For the text-containing cell, return its midpoint in (x, y) coordinate format. 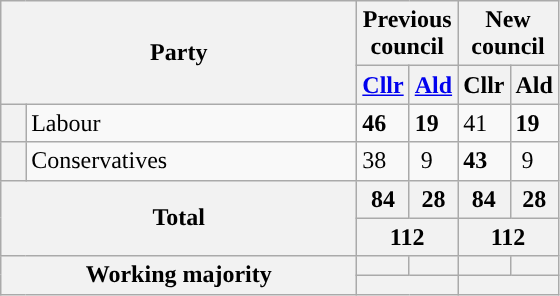
Labour (192, 123)
38 (383, 161)
46 (383, 123)
New council (508, 34)
Working majority (179, 275)
Previous council (408, 34)
Conservatives (192, 161)
Party (179, 52)
Total (179, 218)
41 (484, 123)
43 (484, 161)
